Determine the (X, Y) coordinate at the center of the cell enclosing the given text.  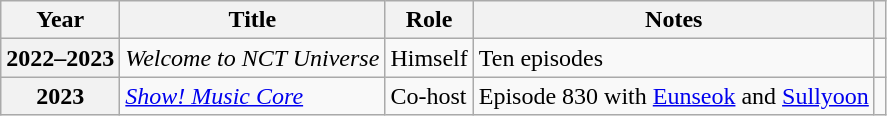
Co-host (429, 96)
Year (60, 20)
Ten episodes (674, 58)
Notes (674, 20)
Show! Music Core (252, 96)
2023 (60, 96)
Role (429, 20)
2022–2023 (60, 58)
Himself (429, 58)
Welcome to NCT Universe (252, 58)
Episode 830 with Eunseok and Sullyoon (674, 96)
Title (252, 20)
